Output the [X, Y] coordinate of the center of the cell containing the given text.  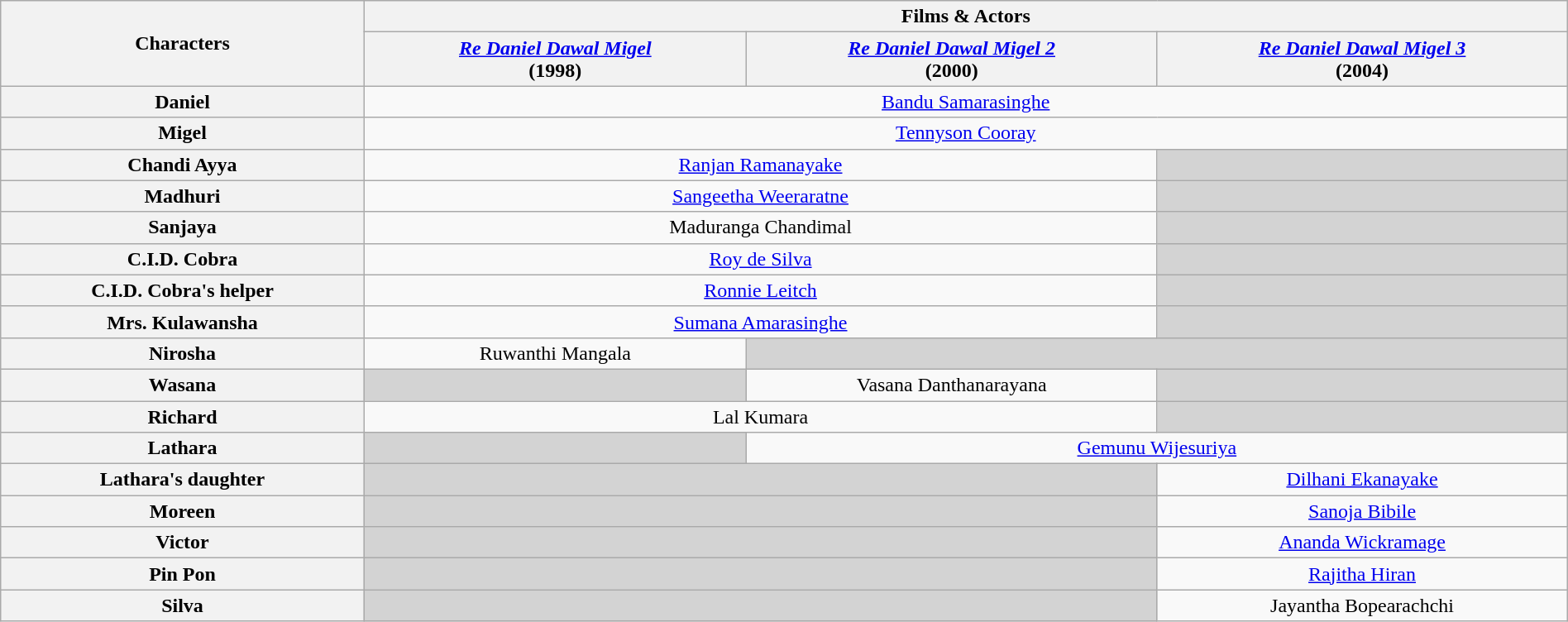
Lal Kumara [761, 416]
Chandi Ayya [182, 165]
Migel [182, 133]
Richard [182, 416]
Jayantha Bopearachchi [1362, 605]
Victor [182, 543]
Daniel [182, 102]
Mrs. Kulawansha [182, 322]
Dilhani Ekanayake [1362, 480]
Rajitha Hiran [1362, 574]
Films & Actors [966, 17]
Characters [182, 43]
Madhuri [182, 196]
Nirosha [182, 353]
Moreen [182, 511]
Sangeetha Weeraratne [761, 196]
Sanoja Bibile [1362, 511]
Ruwanthi Mangala [555, 353]
Re Daniel Dawal Migel 2 (2000) [951, 60]
Maduranga Chandimal [761, 227]
Sumana Amarasinghe [761, 322]
Vasana Danthanarayana [951, 385]
Lathara's daughter [182, 480]
Pin Pon [182, 574]
Re Daniel Dawal Migel 3 (2004) [1362, 60]
Silva [182, 605]
C.I.D. Cobra [182, 259]
Wasana [182, 385]
Ananda Wickramage [1362, 543]
Roy de Silva [761, 259]
Ranjan Ramanayake [761, 165]
C.I.D. Cobra's helper [182, 290]
Lathara [182, 448]
Ronnie Leitch [761, 290]
Sanjaya [182, 227]
Bandu Samarasinghe [966, 102]
Tennyson Cooray [966, 133]
Re Daniel Dawal Migel (1998) [555, 60]
Gemunu Wijesuriya [1156, 448]
